Return (x, y) of the center of cell containing provided text 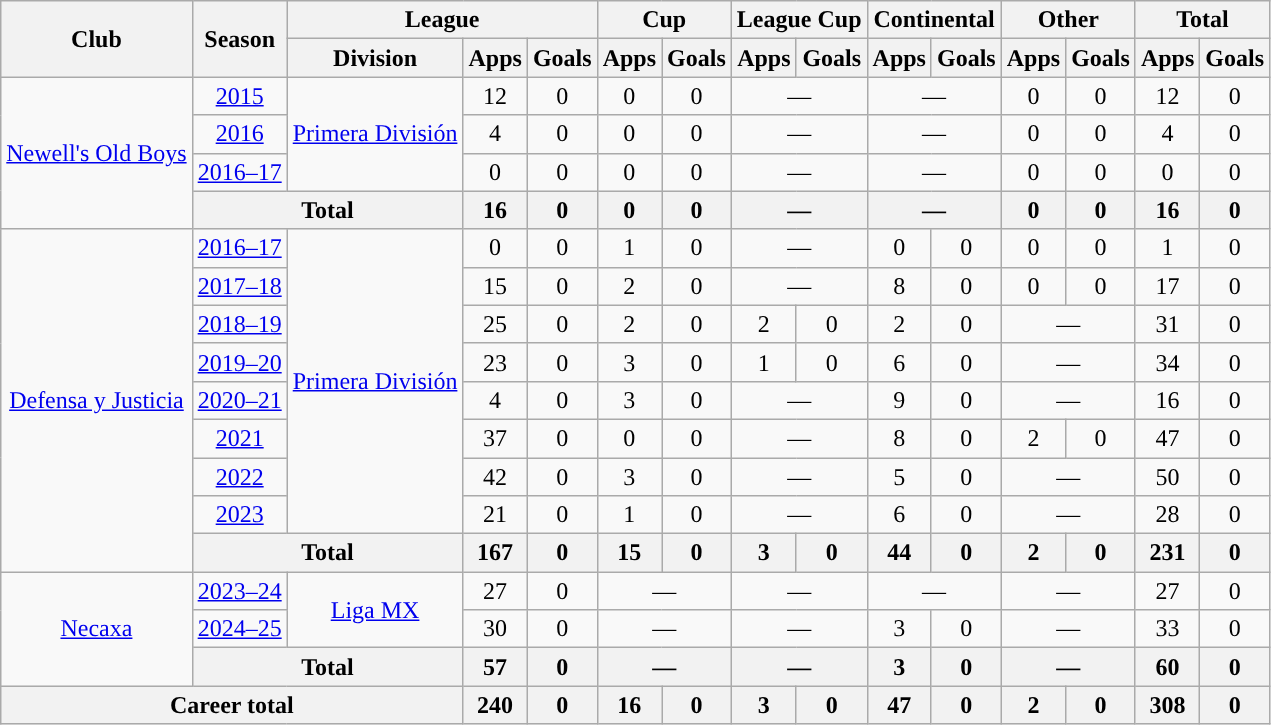
Other (1068, 20)
Liga MX (375, 610)
5 (899, 477)
30 (495, 629)
308 (1167, 705)
31 (1167, 324)
Cup (664, 20)
17 (1167, 286)
34 (1167, 362)
57 (495, 667)
2020–21 (240, 400)
2019–20 (240, 362)
231 (1167, 553)
2018–19 (240, 324)
60 (1167, 667)
Defensa y Justicia (96, 400)
9 (899, 400)
2015 (240, 96)
25 (495, 324)
Division (375, 58)
2021 (240, 438)
Necaxa (96, 629)
2016 (240, 134)
42 (495, 477)
37 (495, 438)
Club (96, 39)
Season (240, 39)
Career total (232, 705)
50 (1167, 477)
33 (1167, 629)
League (442, 20)
44 (899, 553)
167 (495, 553)
23 (495, 362)
2024–25 (240, 629)
21 (495, 515)
Continental (934, 20)
2023–24 (240, 591)
League Cup (799, 20)
2017–18 (240, 286)
240 (495, 705)
28 (1167, 515)
2023 (240, 515)
2022 (240, 477)
Newell's Old Boys (96, 153)
